Capture the cell that displays the provided text and extract its [X, Y] central coordinate. 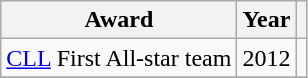
Year [266, 20]
Award [119, 20]
2012 [266, 58]
CLL First All-star team [119, 58]
